Pinpoint the cell where the given text exists, returning its [X, Y] midpoint coordinate. 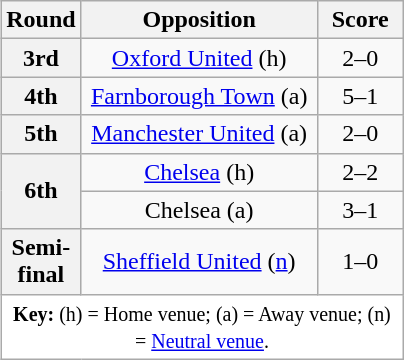
Oxford United (h) [199, 58]
Round [41, 20]
Score [360, 20]
Chelsea (h) [199, 172]
4th [41, 96]
5–1 [360, 96]
1–0 [360, 262]
Opposition [199, 20]
6th [41, 191]
Chelsea (a) [199, 210]
Sheffield United (n) [199, 262]
Manchester United (a) [199, 134]
Key: (h) = Home venue; (a) = Away venue; (n) = Neutral venue. [202, 326]
3–1 [360, 210]
Semi-final [41, 262]
Farnborough Town (a) [199, 96]
2–2 [360, 172]
5th [41, 134]
3rd [41, 58]
